Return (X, Y) of the center of cell containing provided text 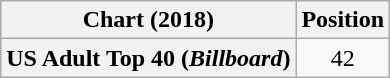
Chart (2018) (148, 20)
Position (343, 20)
US Adult Top 40 (Billboard) (148, 58)
42 (343, 58)
